Identify which cell holds the provided text, then report its [X, Y] central coordinate. 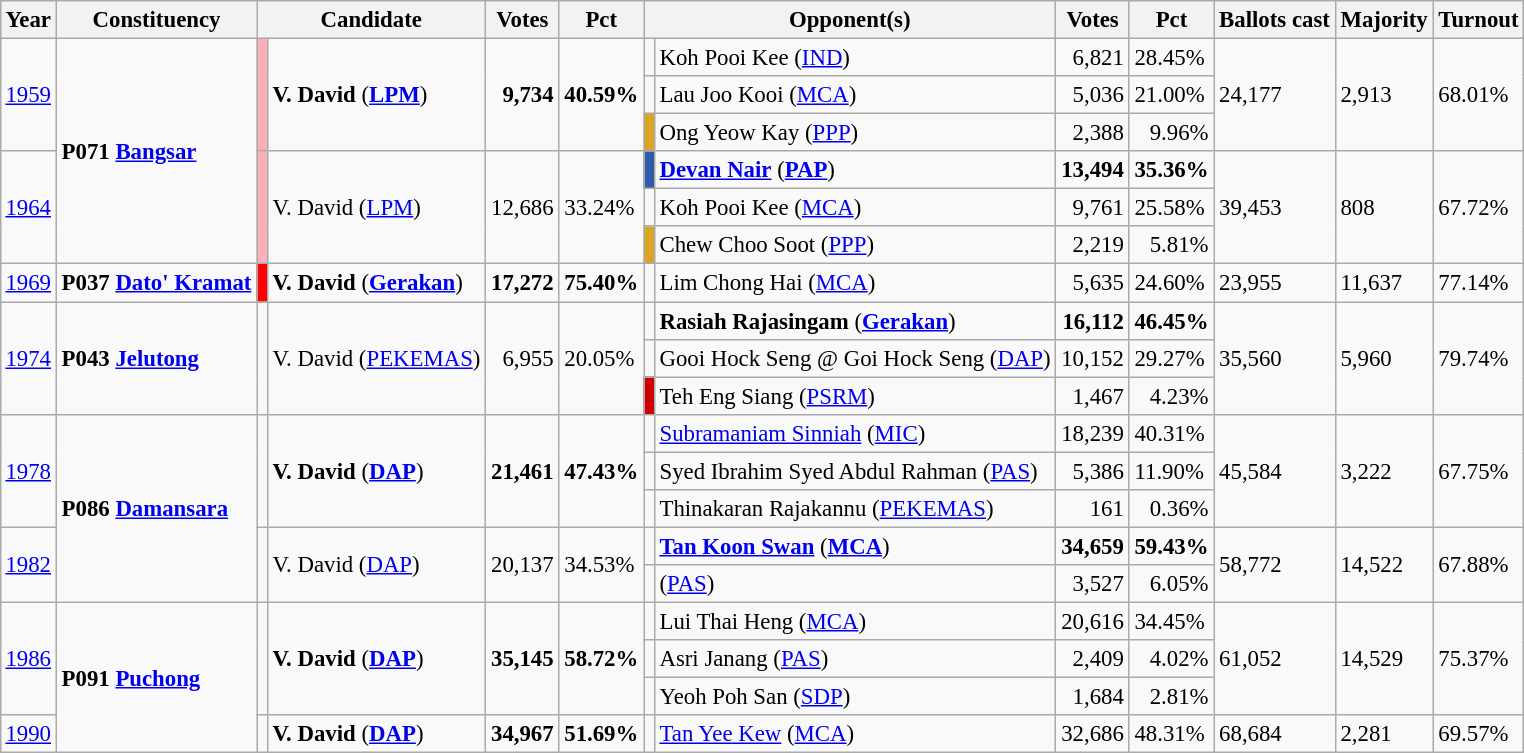
Chew Choo Soot (PPP) [855, 245]
Devan Nair (PAP) [855, 170]
Lui Thai Heng (MCA) [855, 621]
20,616 [1092, 621]
68,684 [1274, 734]
3,222 [1384, 470]
5.81% [1172, 245]
34,659 [1092, 546]
2,913 [1384, 94]
1959 [28, 94]
1964 [28, 208]
35.36% [1172, 170]
79.74% [1478, 358]
P071 Bangsar [156, 151]
2,409 [1092, 659]
34.45% [1172, 621]
46.45% [1172, 321]
P043 Jelutong [156, 358]
77.14% [1478, 283]
2,388 [1092, 133]
0.36% [1172, 508]
Thinakaran Rajakannu (PEKEMAS) [855, 508]
9.96% [1172, 133]
Teh Eng Siang (PSRM) [855, 396]
21,461 [522, 470]
Lim Chong Hai (MCA) [855, 283]
6,821 [1092, 57]
58,772 [1274, 564]
V. David (PEKEMAS) [376, 358]
20,137 [522, 564]
5,386 [1092, 471]
Constituency [156, 20]
4.02% [1172, 659]
35,145 [522, 658]
32,686 [1092, 734]
47.43% [602, 470]
1,684 [1092, 696]
2,219 [1092, 245]
P091 Puchong [156, 677]
Yeoh Poh San (SDP) [855, 696]
23,955 [1274, 283]
Asri Janang (PAS) [855, 659]
5,036 [1092, 95]
21.00% [1172, 95]
1974 [28, 358]
3,527 [1092, 584]
Tan Yee Kew (MCA) [855, 734]
48.31% [1172, 734]
Ong Yeow Kay (PPP) [855, 133]
Ballots cast [1274, 20]
24,177 [1274, 94]
Year [28, 20]
51.69% [602, 734]
(PAS) [855, 584]
75.37% [1478, 658]
V. David (Gerakan) [376, 283]
67.75% [1478, 470]
68.01% [1478, 94]
Opponent(s) [850, 20]
Rasiah Rajasingam (Gerakan) [855, 321]
18,239 [1092, 433]
5,960 [1384, 358]
11,637 [1384, 283]
9,761 [1092, 208]
25.58% [1172, 208]
10,152 [1092, 358]
67.72% [1478, 208]
16,112 [1092, 321]
9,734 [522, 94]
13,494 [1092, 170]
61,052 [1274, 658]
1969 [28, 283]
Candidate [372, 20]
29.27% [1172, 358]
1978 [28, 470]
34.53% [602, 564]
59.43% [1172, 546]
Koh Pooi Kee (MCA) [855, 208]
40.31% [1172, 433]
Koh Pooi Kee (IND) [855, 57]
Tan Koon Swan (MCA) [855, 546]
2,281 [1384, 734]
Lau Joo Kooi (MCA) [855, 95]
67.88% [1478, 564]
20.05% [602, 358]
6.05% [1172, 584]
58.72% [602, 658]
34,967 [522, 734]
39,453 [1274, 208]
14,522 [1384, 564]
P086 Damansara [156, 508]
1,467 [1092, 396]
35,560 [1274, 358]
11.90% [1172, 471]
28.45% [1172, 57]
808 [1384, 208]
2.81% [1172, 696]
14,529 [1384, 658]
6,955 [522, 358]
5,635 [1092, 283]
75.40% [602, 283]
24.60% [1172, 283]
40.59% [602, 94]
Syed Ibrahim Syed Abdul Rahman (PAS) [855, 471]
Gooi Hock Seng @ Goi Hock Seng (DAP) [855, 358]
1986 [28, 658]
1990 [28, 734]
17,272 [522, 283]
1982 [28, 564]
45,584 [1274, 470]
Majority [1384, 20]
Turnout [1478, 20]
P037 Dato' Kramat [156, 283]
4.23% [1172, 396]
161 [1092, 508]
12,686 [522, 208]
Subramaniam Sinniah (MIC) [855, 433]
69.57% [1478, 734]
33.24% [602, 208]
